Determine the [x, y] coordinate at the center of the cell enclosing the given text.  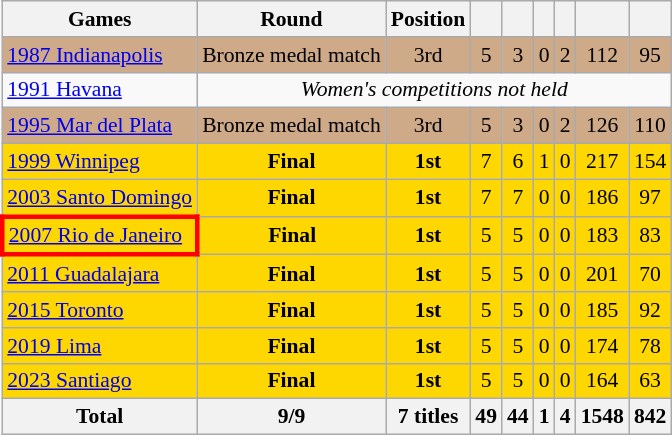
70 [650, 274]
174 [602, 346]
2007 Rio de Janeiro [100, 236]
9/9 [292, 417]
2019 Lima [100, 346]
154 [650, 162]
183 [602, 236]
97 [650, 198]
112 [602, 55]
1987 Indianapolis [100, 55]
842 [650, 417]
78 [650, 346]
7 titles [428, 417]
Round [292, 19]
1548 [602, 417]
186 [602, 198]
126 [602, 126]
95 [650, 55]
2003 Santo Domingo [100, 198]
Women's competitions not held [434, 90]
2011 Guadalajara [100, 274]
Position [428, 19]
1999 Winnipeg [100, 162]
Total [100, 417]
201 [602, 274]
164 [602, 381]
1991 Havana [100, 90]
2015 Toronto [100, 310]
49 [486, 417]
63 [650, 381]
44 [518, 417]
110 [650, 126]
92 [650, 310]
185 [602, 310]
1995 Mar del Plata [100, 126]
4 [566, 417]
6 [518, 162]
Games [100, 19]
2023 Santiago [100, 381]
217 [602, 162]
83 [650, 236]
